Locate the cell with the specified text and output its [X, Y] center coordinate. 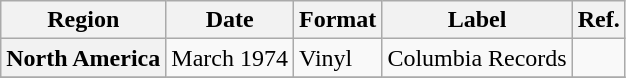
Region [84, 20]
Vinyl [337, 58]
North America [84, 58]
Format [337, 20]
Ref. [598, 20]
Date [230, 20]
March 1974 [230, 58]
Columbia Records [477, 58]
Label [477, 20]
